For the text-containing cell, return its midpoint in [x, y] coordinate format. 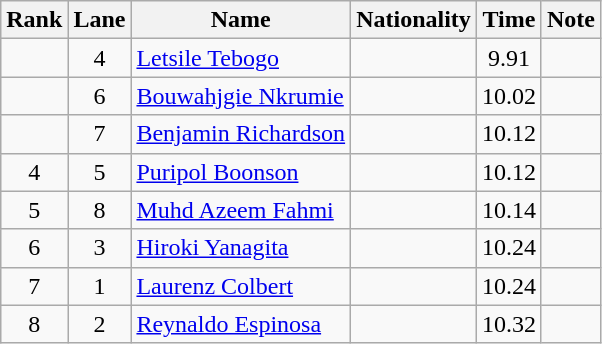
Rank [34, 20]
Reynaldo Espinosa [241, 324]
Bouwahjgie Nkrumie [241, 96]
Hiroki Yanagita [241, 248]
Lane [100, 20]
1 [100, 286]
Name [241, 20]
Time [508, 20]
Puripol Boonson [241, 172]
3 [100, 248]
Laurenz Colbert [241, 286]
Note [570, 20]
10.02 [508, 96]
10.32 [508, 324]
Letsile Tebogo [241, 58]
10.14 [508, 210]
2 [100, 324]
Nationality [414, 20]
Muhd Azeem Fahmi [241, 210]
9.91 [508, 58]
Benjamin Richardson [241, 134]
